Return the (x, y) coordinate for the center point of the cell that contains the specified text.  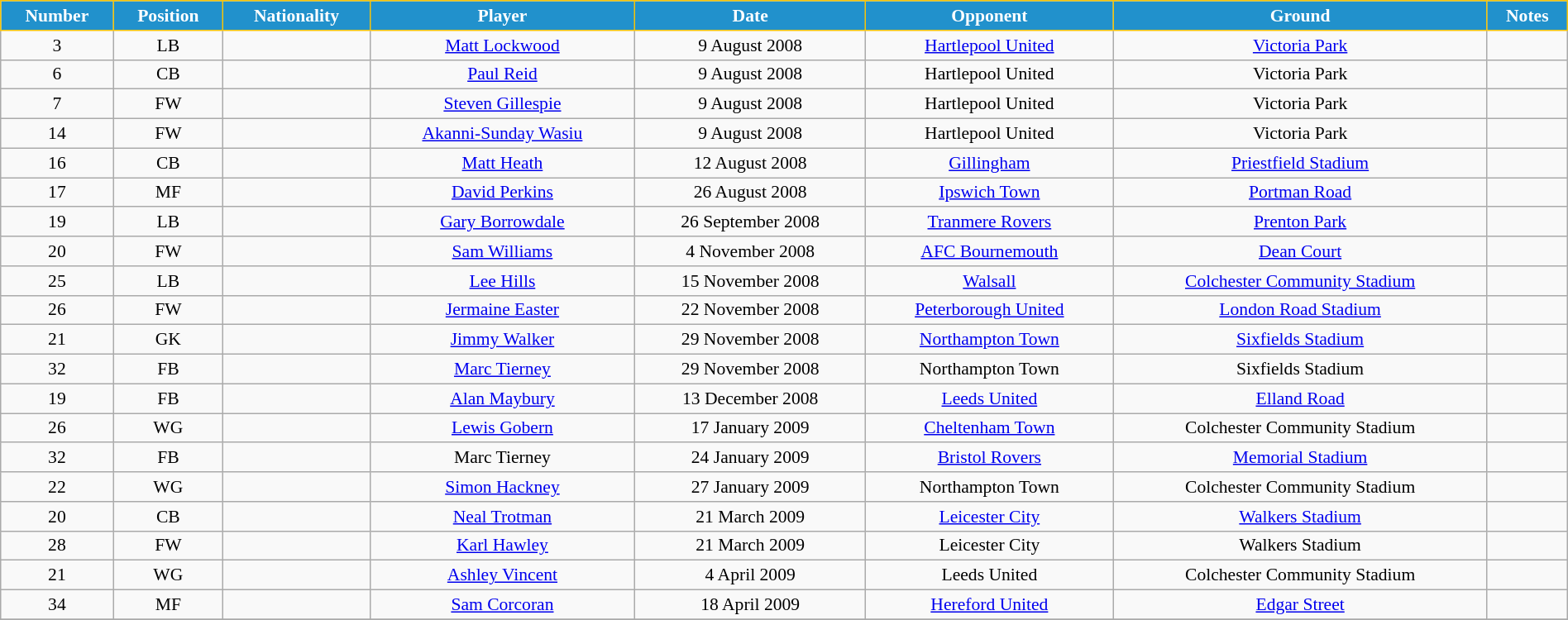
Sam Williams (502, 251)
25 (57, 281)
London Road Stadium (1300, 310)
16 (57, 163)
Karl Hawley (502, 546)
7 (57, 104)
17 (57, 193)
3 (57, 45)
26 September 2008 (751, 222)
Ipswich Town (989, 193)
Akanni-Sunday Wasiu (502, 134)
Jimmy Walker (502, 340)
David Perkins (502, 193)
Position (169, 16)
4 April 2009 (751, 575)
Portman Road (1300, 193)
Ashley Vincent (502, 575)
Hereford United (989, 605)
13 December 2008 (751, 398)
Matt Heath (502, 163)
AFC Bournemouth (989, 251)
Memorial Stadium (1300, 458)
Neal Trotman (502, 517)
Notes (1527, 16)
Player (502, 16)
Gary Borrowdale (502, 222)
Paul Reid (502, 74)
Opponent (989, 16)
15 November 2008 (751, 281)
Cheltenham Town (989, 428)
Peterborough United (989, 310)
27 January 2009 (751, 487)
Sam Corcoran (502, 605)
Lewis Gobern (502, 428)
17 January 2009 (751, 428)
12 August 2008 (751, 163)
Walsall (989, 281)
Matt Lockwood (502, 45)
28 (57, 546)
Jermaine Easter (502, 310)
Prenton Park (1300, 222)
Nationality (297, 16)
Elland Road (1300, 398)
Date (751, 16)
34 (57, 605)
Priestfield Stadium (1300, 163)
14 (57, 134)
24 January 2009 (751, 458)
22 November 2008 (751, 310)
Bristol Rovers (989, 458)
Gillingham (989, 163)
4 November 2008 (751, 251)
Dean Court (1300, 251)
Tranmere Rovers (989, 222)
Alan Maybury (502, 398)
Steven Gillespie (502, 104)
22 (57, 487)
26 August 2008 (751, 193)
Lee Hills (502, 281)
Simon Hackney (502, 487)
GK (169, 340)
6 (57, 74)
18 April 2009 (751, 605)
Ground (1300, 16)
Edgar Street (1300, 605)
Number (57, 16)
